Output the (X, Y) coordinate of the center of the cell containing the given text.  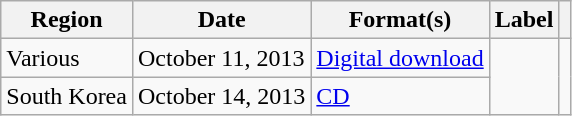
Digital download (400, 58)
October 11, 2013 (221, 58)
CD (400, 96)
October 14, 2013 (221, 96)
Format(s) (400, 20)
South Korea (67, 96)
Various (67, 58)
Date (221, 20)
Label (524, 20)
Region (67, 20)
